Detect which cell encompasses the target text, then output its [X, Y] center coordinate. 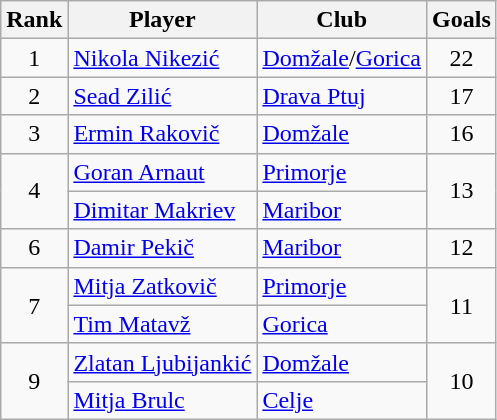
3 [34, 134]
22 [462, 58]
Tim Matavž [162, 324]
4 [34, 191]
Gorica [342, 324]
7 [34, 305]
Dimitar Makriev [162, 210]
10 [462, 381]
Damir Pekič [162, 248]
Celje [342, 400]
Nikola Nikezić [162, 58]
11 [462, 305]
Drava Ptuj [342, 96]
1 [34, 58]
2 [34, 96]
Goals [462, 20]
16 [462, 134]
Domžale/Gorica [342, 58]
Player [162, 20]
Goran Arnaut [162, 172]
13 [462, 191]
Sead Zilić [162, 96]
12 [462, 248]
Rank [34, 20]
Ermin Rakovič [162, 134]
6 [34, 248]
17 [462, 96]
Club [342, 20]
Zlatan Ljubijankić [162, 362]
9 [34, 381]
Mitja Zatkovič [162, 286]
Mitja Brulc [162, 400]
